Output the (x, y) coordinate of the center of the cell containing the given text.  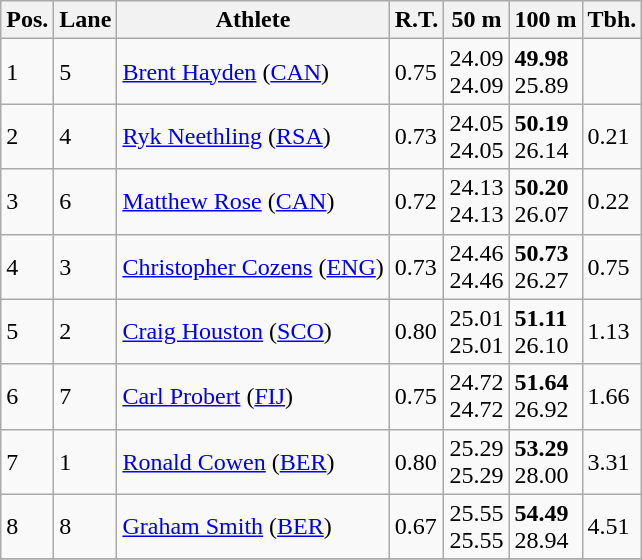
1.66 (612, 396)
Athlete (253, 20)
24.1324.13 (476, 202)
R.T. (416, 20)
24.0524.05 (476, 136)
25.0125.01 (476, 332)
24.7224.72 (476, 396)
Ronald Cowen (BER) (253, 462)
Ryk Neethling (RSA) (253, 136)
0.21 (612, 136)
Brent Hayden (CAN) (253, 72)
50.2026.07 (546, 202)
Christopher Cozens (ENG) (253, 266)
53.2928.00 (546, 462)
24.4624.46 (476, 266)
Carl Probert (FIJ) (253, 396)
Craig Houston (SCO) (253, 332)
Pos. (28, 20)
25.5525.55 (476, 526)
100 m (546, 20)
51.6426.92 (546, 396)
0.67 (416, 526)
51.1126.10 (546, 332)
0.72 (416, 202)
1.13 (612, 332)
Matthew Rose (CAN) (253, 202)
Lane (86, 20)
24.0924.09 (476, 72)
50.1926.14 (546, 136)
25.2925.29 (476, 462)
49.9825.89 (546, 72)
54.4928.94 (546, 526)
3.31 (612, 462)
50 m (476, 20)
50.7326.27 (546, 266)
Tbh. (612, 20)
4.51 (612, 526)
Graham Smith (BER) (253, 526)
0.22 (612, 202)
